Detect which cell encompasses the target text, then output its [X, Y] center coordinate. 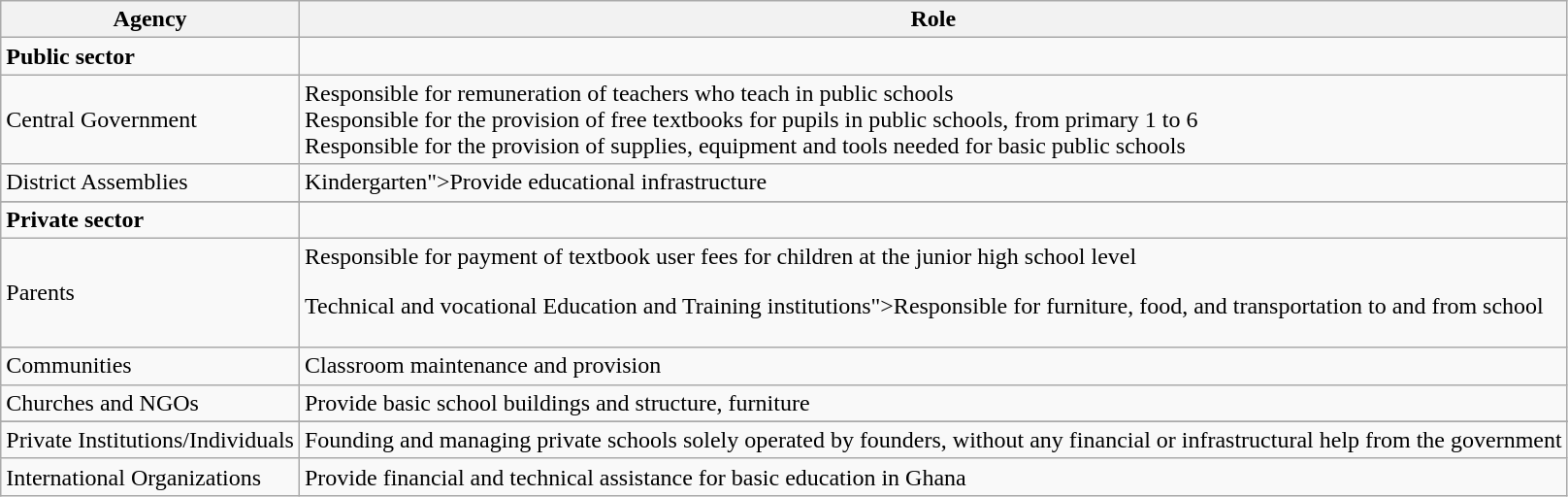
Kindergarten">Provide educational infrastructure [933, 182]
Parents [150, 293]
Private Institutions/Individuals [150, 440]
Communities [150, 366]
Role [933, 19]
Provide basic school buildings and structure, furniture [933, 403]
Private sector [150, 219]
Churches and NGOs [150, 403]
Central Government [150, 119]
Classroom maintenance and provision [933, 366]
Provide financial and technical assistance for basic education in Ghana [933, 477]
Founding and managing private schools solely operated by founders, without any financial or infrastructural help from the government [933, 440]
Public sector [150, 56]
International Organizations [150, 477]
Agency [150, 19]
District Assemblies [150, 182]
